Find where the given text appears and provide that cell's center as [x, y] coordinate. 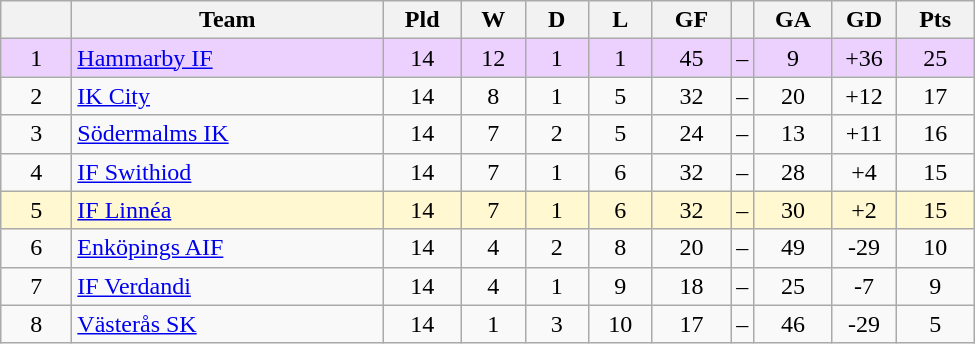
46 [794, 324]
24 [692, 134]
IF Verdandi [228, 286]
16 [936, 134]
+36 [864, 58]
Pts [936, 20]
Västerås SK [228, 324]
Enköpings AIF [228, 248]
GD [864, 20]
+12 [864, 96]
Södermalms IK [228, 134]
30 [794, 210]
-7 [864, 286]
+4 [864, 172]
45 [692, 58]
+2 [864, 210]
49 [794, 248]
28 [794, 172]
13 [794, 134]
IF Swithiod [228, 172]
GA [794, 20]
W [493, 20]
18 [692, 286]
12 [493, 58]
L [621, 20]
Pld [422, 20]
Hammarby IF [228, 58]
Team [228, 20]
IF Linnéa [228, 210]
D [557, 20]
IK City [228, 96]
GF [692, 20]
+11 [864, 134]
